Determine the [x, y] coordinate at the center of the cell enclosing the given text.  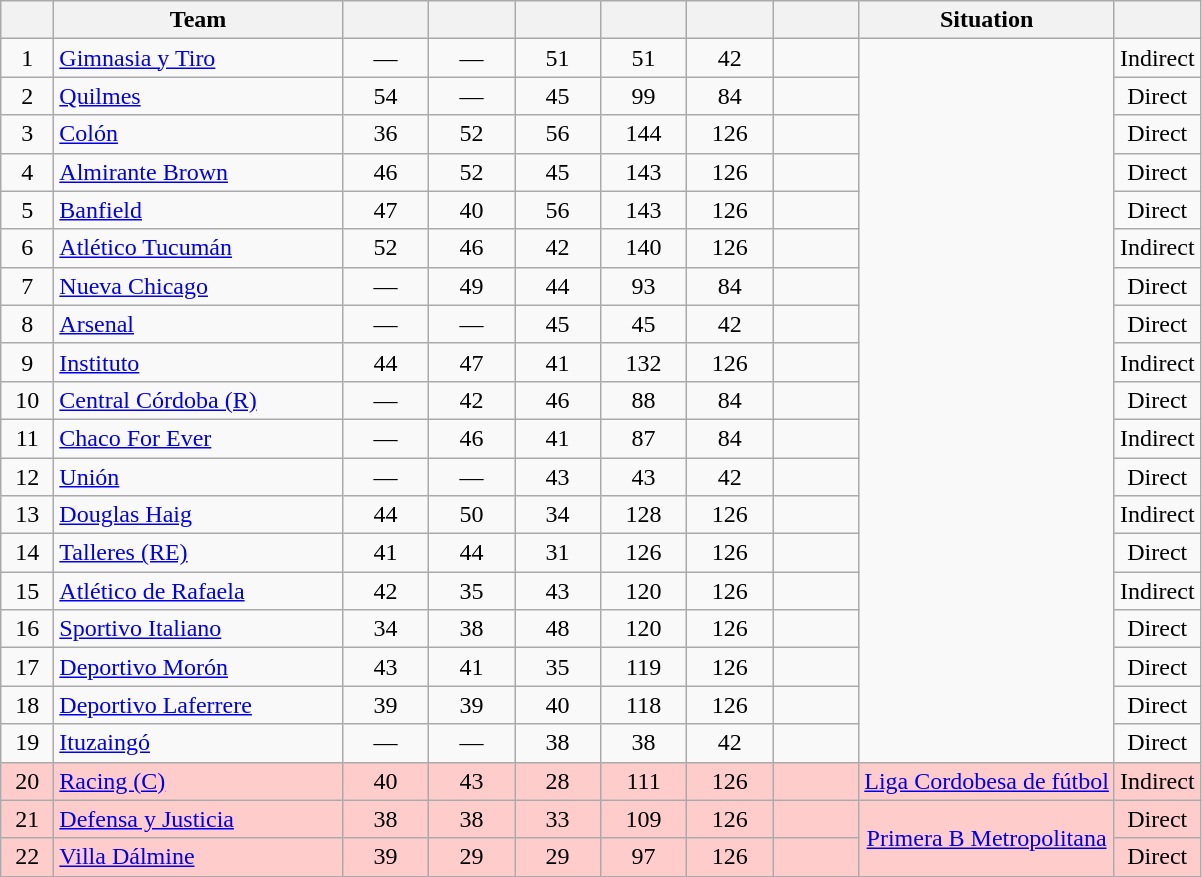
Central Córdoba (R) [198, 400]
Deportivo Morón [198, 667]
2 [28, 96]
Liga Cordobesa de fútbol [987, 781]
93 [644, 286]
Almirante Brown [198, 172]
111 [644, 781]
14 [28, 553]
4 [28, 172]
22 [28, 857]
Banfield [198, 210]
6 [28, 248]
144 [644, 134]
20 [28, 781]
17 [28, 667]
97 [644, 857]
Team [198, 20]
119 [644, 667]
118 [644, 705]
99 [644, 96]
11 [28, 438]
Douglas Haig [198, 515]
48 [557, 629]
50 [471, 515]
36 [385, 134]
Talleres (RE) [198, 553]
Primera B Metropolitana [987, 838]
9 [28, 362]
Defensa y Justicia [198, 819]
12 [28, 477]
Racing (C) [198, 781]
3 [28, 134]
128 [644, 515]
1 [28, 58]
Atlético de Rafaela [198, 591]
21 [28, 819]
Villa Dálmine [198, 857]
33 [557, 819]
87 [644, 438]
7 [28, 286]
49 [471, 286]
109 [644, 819]
13 [28, 515]
Instituto [198, 362]
Gimnasia y Tiro [198, 58]
Chaco For Ever [198, 438]
Nueva Chicago [198, 286]
132 [644, 362]
19 [28, 743]
Situation [987, 20]
18 [28, 705]
31 [557, 553]
5 [28, 210]
10 [28, 400]
28 [557, 781]
16 [28, 629]
54 [385, 96]
Deportivo Laferrere [198, 705]
Atlético Tucumán [198, 248]
15 [28, 591]
Sportivo Italiano [198, 629]
Ituzaingó [198, 743]
Colón [198, 134]
140 [644, 248]
Quilmes [198, 96]
88 [644, 400]
Arsenal [198, 324]
8 [28, 324]
Unión [198, 477]
